For the text-containing cell, return its midpoint in (x, y) coordinate format. 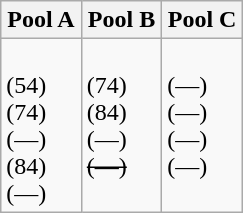
(74) (84) (—) (—) (122, 126)
(54) (74) (—) (84) (—) (42, 126)
Pool A (42, 20)
(—) (—) (—) (—) (202, 126)
Pool B (122, 20)
Pool C (202, 20)
